Capture the cell that displays the provided text and extract its [x, y] central coordinate. 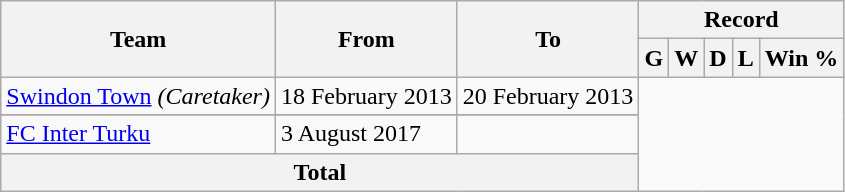
Total [320, 172]
Win % [802, 58]
FC Inter Turku [138, 134]
Team [138, 39]
Record [742, 20]
G [654, 58]
From [366, 39]
3 August 2017 [366, 134]
18 February 2013 [366, 96]
To [548, 39]
L [746, 58]
D [718, 58]
Swindon Town (Caretaker) [138, 96]
W [686, 58]
20 February 2013 [548, 96]
